Return [X, Y] of the center of cell containing provided text 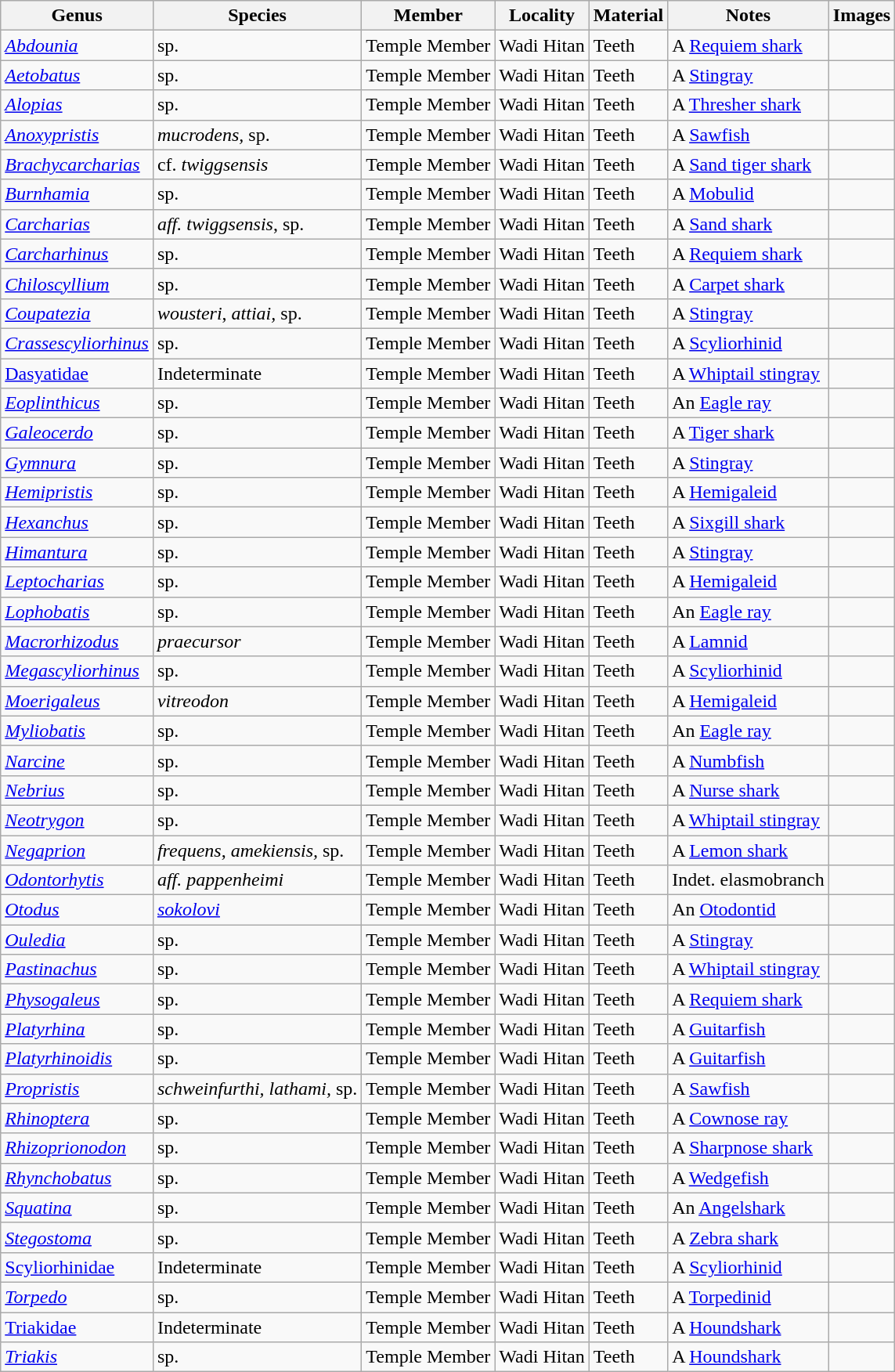
Lophobatis [77, 612]
Images [861, 16]
Hexanchus [77, 522]
Genus [77, 16]
aff. pappenheimi [257, 880]
Dasyatidae [77, 374]
An Angelshark [749, 1208]
Platyrhina [77, 1029]
Eoplinthicus [77, 403]
frequens, amekiensis, sp. [257, 850]
A Zebra shark [749, 1237]
A Sand tiger shark [749, 164]
Notes [749, 16]
A Numbfish [749, 760]
A Carpet shark [749, 283]
Carcharhinus [77, 254]
Chiloscyllium [77, 283]
Coupatezia [77, 313]
Member [428, 16]
Burnhamia [77, 194]
Leptocharias [77, 582]
A Sharpnose shark [749, 1148]
praecursor [257, 641]
Rhynchobatus [77, 1178]
aff. twiggsensis, sp. [257, 224]
Platyrhinoidis [77, 1059]
Hemipristis [77, 493]
A Sand shark [749, 224]
Scyliorhinidae [77, 1267]
Moerigaleus [77, 701]
sokolovi [257, 910]
A Cownose ray [749, 1118]
Torpedo [77, 1297]
wousteri, attiai, sp. [257, 313]
A Lamnid [749, 641]
A Thresher shark [749, 105]
Brachycarcharias [77, 164]
Nebrius [77, 790]
Propristis [77, 1089]
Squatina [77, 1208]
Abdounia [77, 45]
Macrorhizodus [77, 641]
A Wedgefish [749, 1178]
Indet. elasmobranch [749, 880]
Physogaleus [77, 999]
A Torpedinid [749, 1297]
vitreodon [257, 701]
Alopias [77, 105]
cf. twiggsensis [257, 164]
Negaprion [77, 850]
An Otodontid [749, 910]
Triakis [77, 1357]
Aetobatus [77, 75]
A Sixgill shark [749, 522]
Himantura [77, 552]
A Lemon shark [749, 850]
Ouledia [77, 940]
Rhizoprionodon [77, 1148]
schweinfurthi, lathami, sp. [257, 1089]
Megascyliorhinus [77, 671]
A Tiger shark [749, 433]
mucrodens, sp. [257, 135]
Gymnura [77, 463]
Neotrygon [77, 820]
Galeocerdo [77, 433]
Narcine [77, 760]
A Mobulid [749, 194]
Myliobatis [77, 731]
Anoxypristis [77, 135]
Odontorhytis [77, 880]
Locality [542, 16]
Pastinachus [77, 969]
Material [628, 16]
Triakidae [77, 1327]
A Nurse shark [749, 790]
Rhinoptera [77, 1118]
Carcharias [77, 224]
Species [257, 16]
Crassescyliorhinus [77, 343]
Stegostoma [77, 1237]
Otodus [77, 910]
